Scan for the cell matching the given text and deliver its (X, Y) coordinate at center. 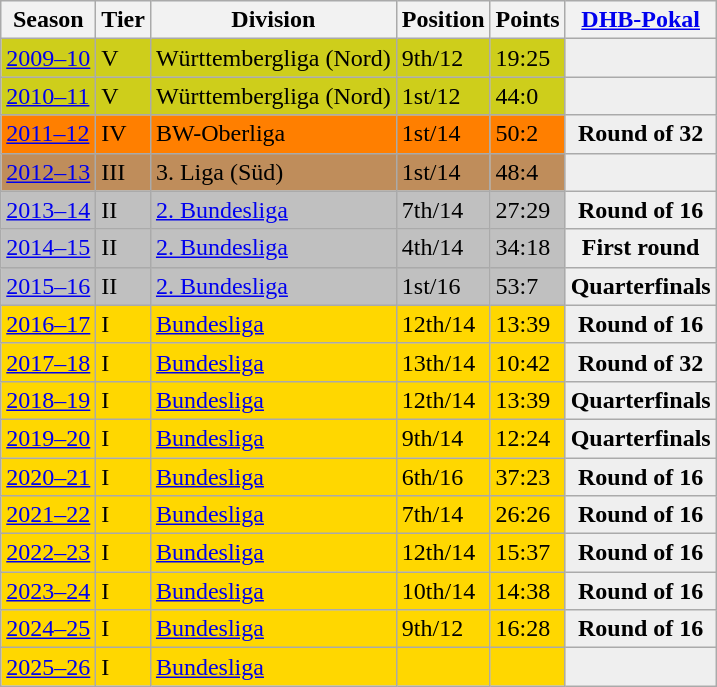
15:37 (528, 553)
2012–13 (48, 172)
44:0 (528, 96)
2024–25 (48, 629)
2010–11 (48, 96)
DHB-Pokal (640, 20)
2020–21 (48, 477)
12:24 (528, 438)
48:4 (528, 172)
2016–17 (48, 324)
1st/16 (443, 286)
Season (48, 20)
4th/14 (443, 248)
2018–19 (48, 400)
16:28 (528, 629)
2009–10 (48, 58)
2019–20 (48, 438)
Tier (124, 20)
53:7 (528, 286)
27:29 (528, 210)
2017–18 (48, 362)
19:25 (528, 58)
26:26 (528, 515)
2011–12 (48, 134)
10th/14 (443, 591)
34:18 (528, 248)
Division (273, 20)
Position (443, 20)
37:23 (528, 477)
13th/14 (443, 362)
10:42 (528, 362)
Points (528, 20)
First round (640, 248)
2022–23 (48, 553)
2021–22 (48, 515)
III (124, 172)
IV (124, 134)
14:38 (528, 591)
2025–26 (48, 667)
9th/14 (443, 438)
3. Liga (Süd) (273, 172)
6th/16 (443, 477)
BW-Oberliga (273, 134)
2023–24 (48, 591)
2015–16 (48, 286)
2013–14 (48, 210)
50:2 (528, 134)
2014–15 (48, 248)
1st/12 (443, 96)
